Detect which cell encompasses the target text, then output its (X, Y) center coordinate. 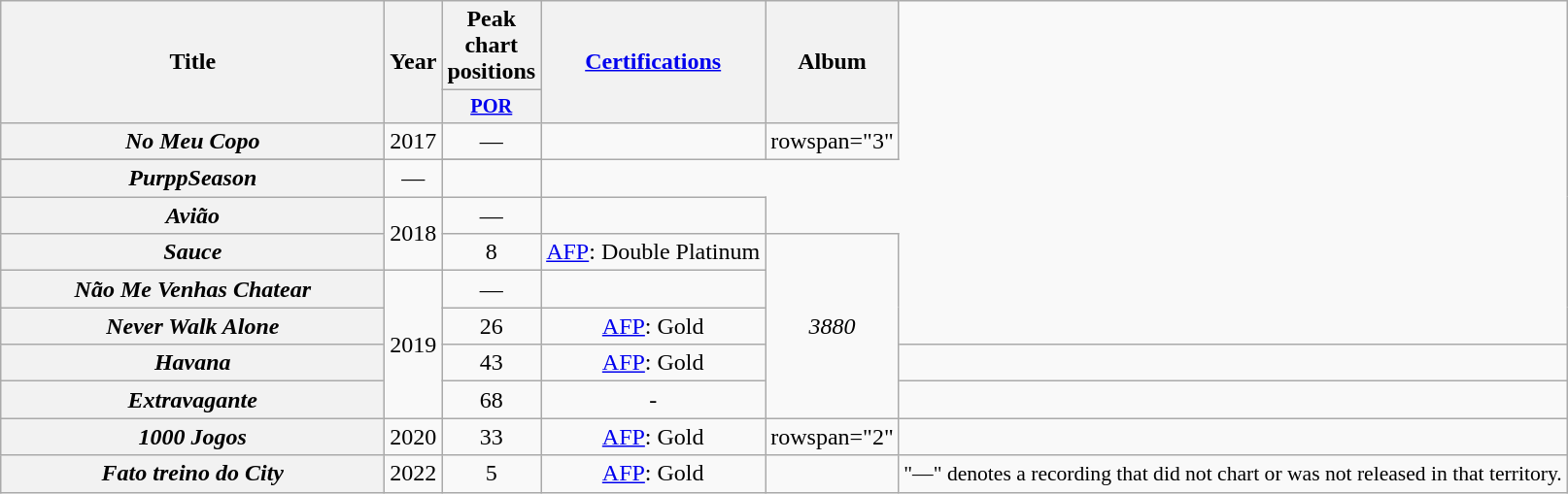
- (653, 400)
2022 (414, 474)
rowspan="2" (833, 437)
Year (414, 62)
2020 (414, 437)
2018 (414, 234)
1000 Jogos (192, 437)
"—" denotes a recording that did not chart or was not released in that territory. (1233, 474)
rowspan="3" (833, 141)
5 (492, 474)
68 (492, 400)
8 (492, 252)
Extravagante (192, 400)
No Meu Copo (192, 141)
Title (192, 62)
Certifications (653, 62)
2019 (414, 345)
2017 (414, 141)
AFP: Double Platinum (653, 252)
Sauce (192, 252)
Avião (192, 215)
43 (492, 363)
PurppSeason (192, 179)
Havana (192, 363)
Não Me Venhas Chatear (192, 289)
33 (492, 437)
Fato treino do City (192, 474)
POR (492, 107)
26 (492, 326)
3880 (833, 326)
Peak chart positions (492, 46)
Album (833, 62)
Never Walk Alone (192, 326)
